Identify which cell holds the provided text, then report its (X, Y) central coordinate. 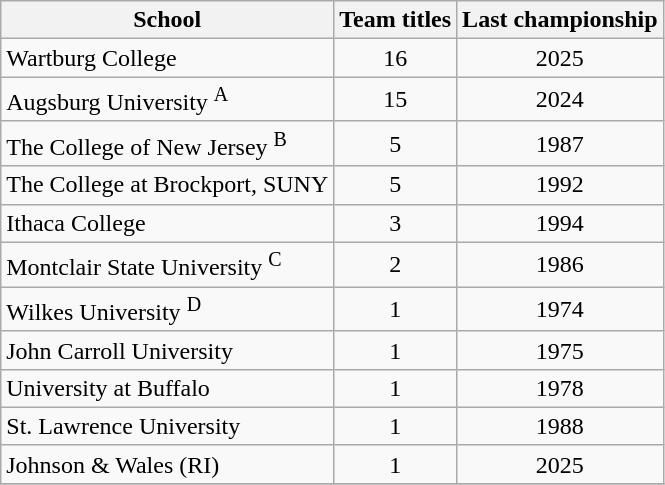
16 (396, 58)
University at Buffalo (168, 388)
School (168, 20)
Last championship (560, 20)
St. Lawrence University (168, 426)
Wilkes University D (168, 310)
2024 (560, 100)
Team titles (396, 20)
1986 (560, 264)
Johnson & Wales (RI) (168, 464)
1978 (560, 388)
Augsburg University A (168, 100)
15 (396, 100)
Ithaca College (168, 223)
2 (396, 264)
The College of New Jersey B (168, 144)
1987 (560, 144)
1974 (560, 310)
1975 (560, 350)
John Carroll University (168, 350)
The College at Brockport, SUNY (168, 185)
Montclair State University C (168, 264)
1994 (560, 223)
1988 (560, 426)
Wartburg College (168, 58)
3 (396, 223)
1992 (560, 185)
